Detect which cell encompasses the target text, then output its [X, Y] center coordinate. 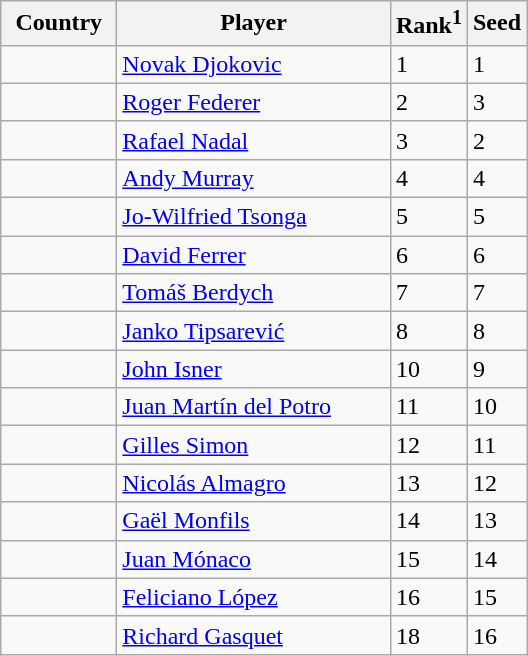
Country [59, 24]
Tomáš Berdych [254, 293]
Richard Gasquet [254, 635]
Rank1 [428, 24]
Roger Federer [254, 102]
9 [496, 369]
John Isner [254, 369]
18 [428, 635]
Jo-Wilfried Tsonga [254, 217]
Gilles Simon [254, 445]
David Ferrer [254, 255]
Gaël Monfils [254, 521]
Andy Murray [254, 178]
Rafael Nadal [254, 140]
Feliciano López [254, 597]
Juan Mónaco [254, 559]
Seed [496, 24]
Novak Djokovic [254, 64]
Player [254, 24]
Janko Tipsarević [254, 331]
Juan Martín del Potro [254, 407]
Nicolás Almagro [254, 483]
